Pinpoint the cell where the given text exists, returning its (x, y) midpoint coordinate. 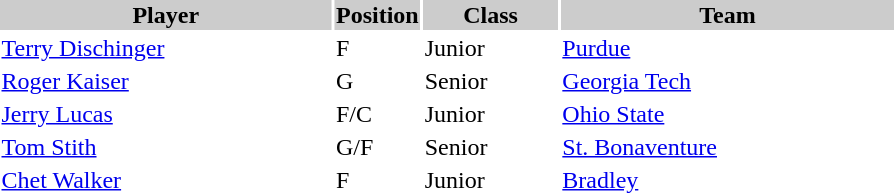
Tom Stith (166, 147)
Position (378, 15)
St. Bonaventure (728, 147)
Ohio State (728, 114)
Player (166, 15)
F (378, 48)
G (378, 81)
Team (728, 15)
Georgia Tech (728, 81)
Terry Dischinger (166, 48)
Roger Kaiser (166, 81)
Jerry Lucas (166, 114)
F/C (378, 114)
Purdue (728, 48)
Class (490, 15)
G/F (378, 147)
